Determine the [X, Y] coordinate at the center of the cell enclosing the given text.  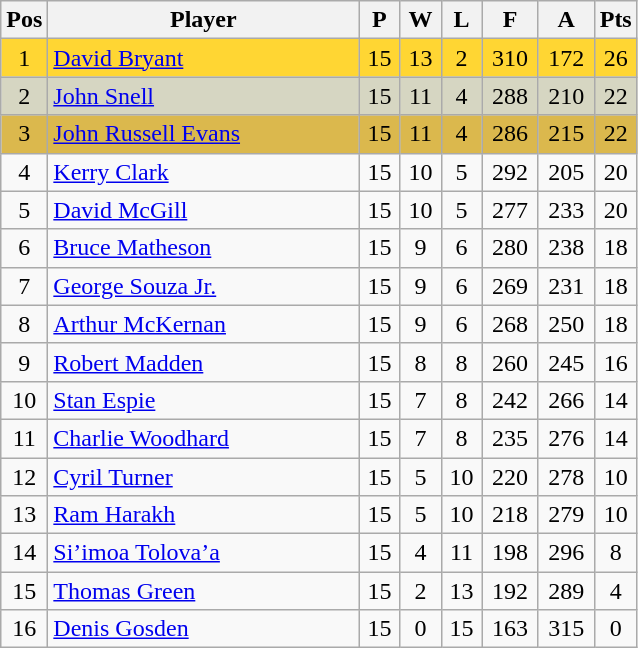
289 [566, 591]
286 [510, 134]
269 [510, 286]
Robert Madden [204, 362]
288 [510, 96]
172 [566, 58]
David Bryant [204, 58]
John Snell [204, 96]
296 [566, 553]
Charlie Woodhard [204, 438]
F [510, 20]
238 [566, 248]
26 [616, 58]
242 [510, 400]
David McGill [204, 210]
Thomas Green [204, 591]
3 [24, 134]
245 [566, 362]
Cyril Turner [204, 477]
192 [510, 591]
210 [566, 96]
Stan Espie [204, 400]
218 [510, 515]
279 [566, 515]
163 [510, 629]
Player [204, 20]
Arthur McKernan [204, 324]
215 [566, 134]
W [420, 20]
Si’imoa Tolova’a [204, 553]
John Russell Evans [204, 134]
250 [566, 324]
L [462, 20]
260 [510, 362]
276 [566, 438]
1 [24, 58]
Pos [24, 20]
Denis Gosden [204, 629]
231 [566, 286]
277 [510, 210]
235 [510, 438]
Pts [616, 20]
198 [510, 553]
205 [566, 172]
P [380, 20]
220 [510, 477]
Bruce Matheson [204, 248]
A [566, 20]
266 [566, 400]
315 [566, 629]
Kerry Clark [204, 172]
12 [24, 477]
310 [510, 58]
292 [510, 172]
George Souza Jr. [204, 286]
Ram Harakh [204, 515]
268 [510, 324]
278 [566, 477]
280 [510, 248]
233 [566, 210]
